Return the [X, Y] coordinate for the center point of the cell that contains the specified text.  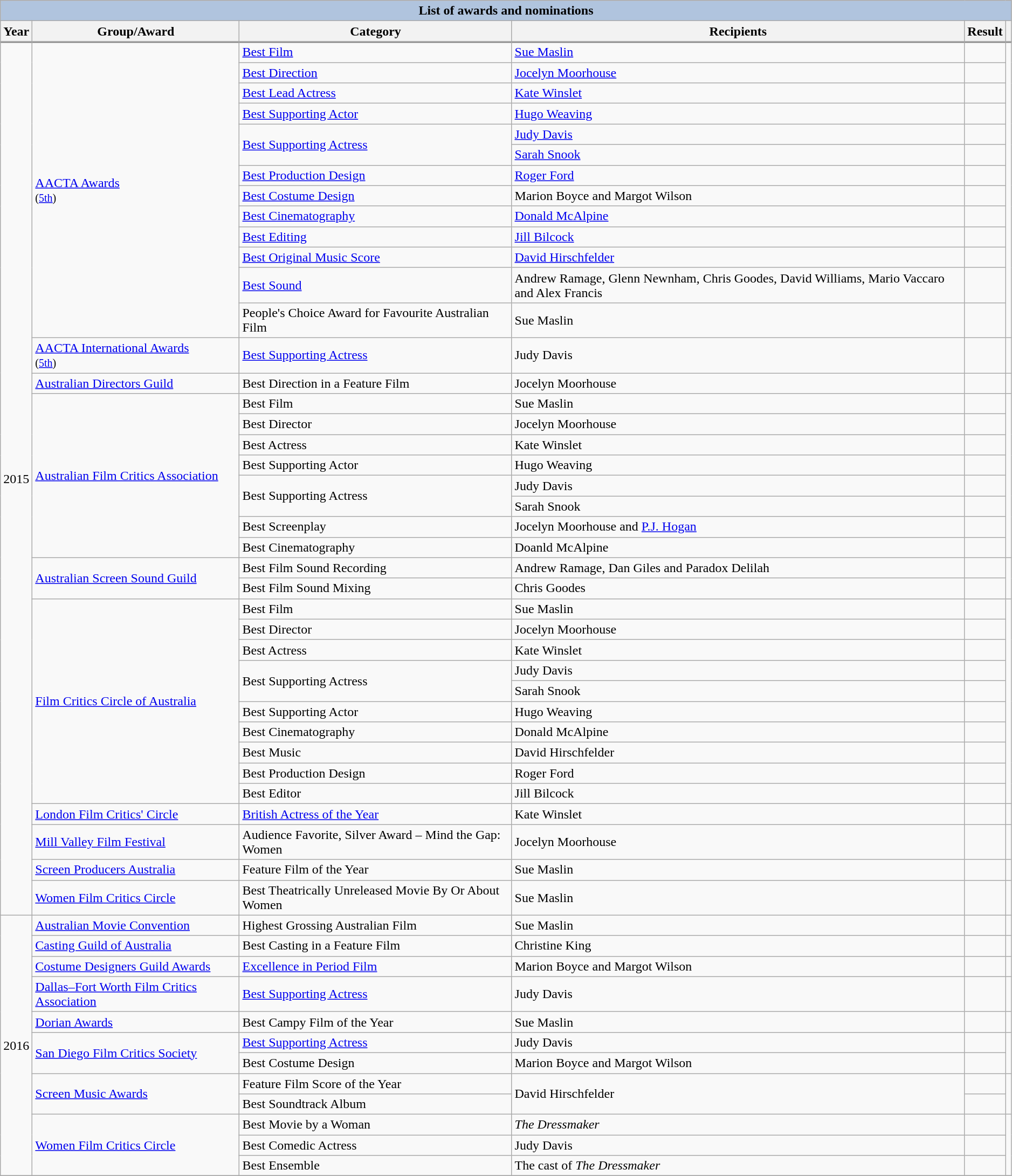
Andrew Ramage, Dan Giles and Paradox Delilah [738, 568]
Group/Award [136, 31]
Casting Guild of Australia [136, 946]
2015 [16, 479]
Best Soundtrack Album [375, 1104]
Best Sound [375, 285]
Best Movie by a Woman [375, 1125]
Recipients [738, 31]
Best Ensemble [375, 1166]
Doanld McAlpine [738, 547]
Best Editing [375, 237]
Screen Producers Australia [136, 870]
Best Comedic Actress [375, 1145]
Australian Screen Sound Guild [136, 578]
Best Casting in a Feature Film [375, 946]
Best Theatrically Unreleased Movie By Or About Women [375, 897]
AACTA Awards(5th) [136, 190]
Jocelyn Moorhouse and P.J. Hogan [738, 527]
Highest Grossing Australian Film [375, 925]
Excellence in Period Film [375, 966]
London Film Critics' Circle [136, 814]
List of awards and nominations [506, 11]
The cast of The Dressmaker [738, 1166]
Best Direction [375, 73]
Best Lead Actress [375, 93]
Dorian Awards [136, 1022]
Category [375, 31]
Result [985, 31]
Film Critics Circle of Australia [136, 701]
Best Direction in a Feature Film [375, 383]
Best Film Sound Mixing [375, 588]
Australian Directors Guild [136, 383]
Chris Goodes [738, 588]
People's Choice Award for Favourite Australian Film [375, 320]
Year [16, 31]
AACTA International Awards(5th) [136, 355]
Christine King [738, 946]
Best Music [375, 753]
Feature Film Score of the Year [375, 1083]
Best Film Sound Recording [375, 568]
Costume Designers Guild Awards [136, 966]
Best Original Music Score [375, 257]
The Dressmaker [738, 1125]
Feature Film of the Year [375, 870]
San Diego Film Critics Society [136, 1053]
Screen Music Awards [136, 1094]
Best Campy Film of the Year [375, 1022]
British Actress of the Year [375, 814]
Australian Film Critics Association [136, 476]
Best Screenplay [375, 527]
Andrew Ramage, Glenn Newnham, Chris Goodes, David Williams, Mario Vaccaro and Alex Francis [738, 285]
Australian Movie Convention [136, 925]
Best Editor [375, 794]
Audience Favorite, Silver Award – Mind the Gap: Women [375, 842]
Dallas–Fort Worth Film Critics Association [136, 994]
Mill Valley Film Festival [136, 842]
2016 [16, 1046]
